From the cell containing the given text, extract its center point as [x, y] coordinate. 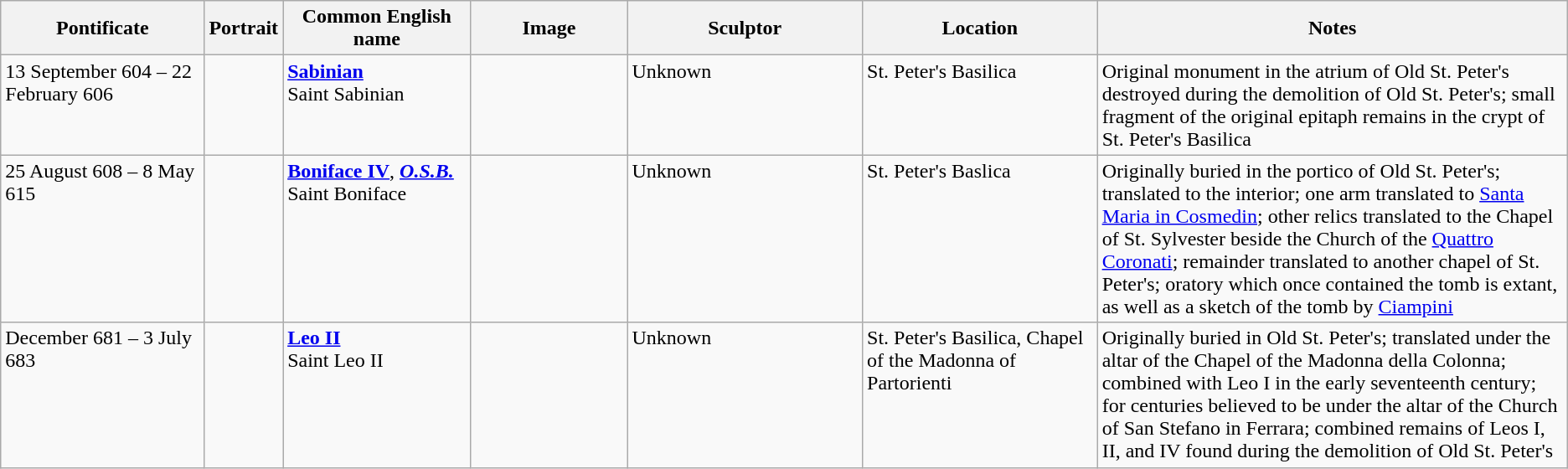
Sculptor [745, 28]
SabinianSaint Sabinian [377, 106]
Boniface IV, O.S.B.Saint Boniface [377, 239]
December 681 – 3 July 683 [102, 395]
Location [980, 28]
13 September 604 – 22 February 606 [102, 106]
Common English name [377, 28]
St. Peter's Baslica [980, 239]
St. Peter's Basilica [980, 106]
Image [549, 28]
Pontificate [102, 28]
Portrait [244, 28]
25 August 608 – 8 May 615 [102, 239]
St. Peter's Basilica, Chapel of the Madonna of Partorienti [980, 395]
Notes [1332, 28]
Leo IISaint Leo II [377, 395]
